Return [X, Y] of the center of cell containing provided text 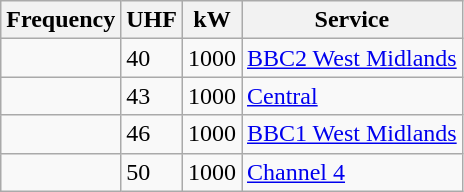
Frequency [61, 20]
Channel 4 [352, 172]
Central [352, 96]
43 [152, 96]
Service [352, 20]
BBC1 West Midlands [352, 134]
46 [152, 134]
40 [152, 58]
50 [152, 172]
BBC2 West Midlands [352, 58]
UHF [152, 20]
kW [212, 20]
